Return [X, Y] of the center of cell containing provided text 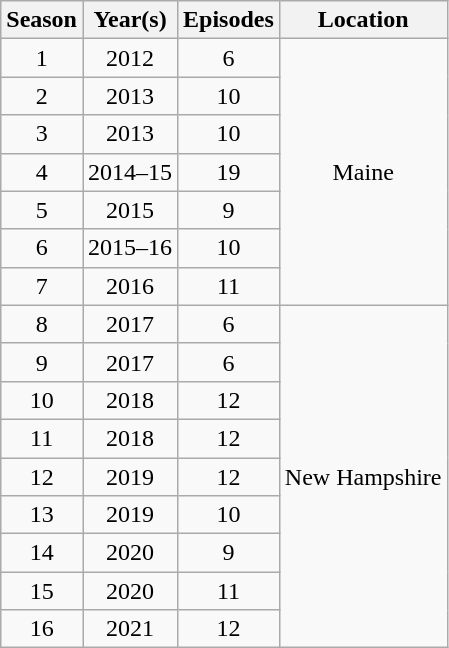
13 [42, 515]
15 [42, 591]
Episodes [229, 20]
2014–15 [130, 172]
14 [42, 553]
Location [363, 20]
Maine [363, 172]
5 [42, 210]
2015 [130, 210]
2012 [130, 58]
1 [42, 58]
Year(s) [130, 20]
7 [42, 286]
2016 [130, 286]
Season [42, 20]
4 [42, 172]
19 [229, 172]
2015–16 [130, 248]
8 [42, 324]
New Hampshire [363, 476]
2021 [130, 629]
16 [42, 629]
3 [42, 134]
2 [42, 96]
